From the cell containing the given text, extract its center point as [X, Y] coordinate. 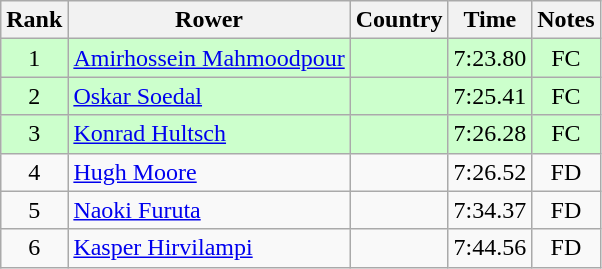
3 [34, 134]
Notes [566, 20]
7:23.80 [490, 58]
2 [34, 96]
7:26.28 [490, 134]
Rank [34, 20]
7:44.56 [490, 248]
Amirhossein Mahmoodpour [209, 58]
7:26.52 [490, 172]
Rower [209, 20]
7:25.41 [490, 96]
Oskar Soedal [209, 96]
Naoki Furuta [209, 210]
Konrad Hultsch [209, 134]
4 [34, 172]
1 [34, 58]
Time [490, 20]
Kasper Hirvilampi [209, 248]
7:34.37 [490, 210]
6 [34, 248]
Country [399, 20]
Hugh Moore [209, 172]
5 [34, 210]
